Pinpoint the cell where the given text exists, returning its (x, y) midpoint coordinate. 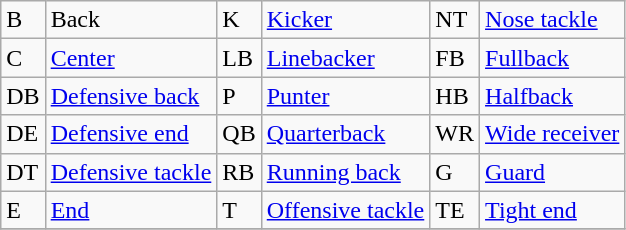
Linebacker (346, 58)
HB (455, 96)
Center (131, 58)
Fullback (552, 58)
C (23, 58)
Offensive tackle (346, 210)
Defensive end (131, 134)
DT (23, 172)
End (131, 210)
Guard (552, 172)
Tight end (552, 210)
DB (23, 96)
LB (239, 58)
QB (239, 134)
Halfback (552, 96)
Punter (346, 96)
Defensive tackle (131, 172)
WR (455, 134)
FB (455, 58)
Quarterback (346, 134)
Defensive back (131, 96)
RB (239, 172)
DE (23, 134)
E (23, 210)
Back (131, 20)
Nose tackle (552, 20)
Wide receiver (552, 134)
TE (455, 210)
Kicker (346, 20)
NT (455, 20)
G (455, 172)
K (239, 20)
Running back (346, 172)
P (239, 96)
T (239, 210)
B (23, 20)
